Determine the [x, y] coordinate at the center of the cell enclosing the given text.  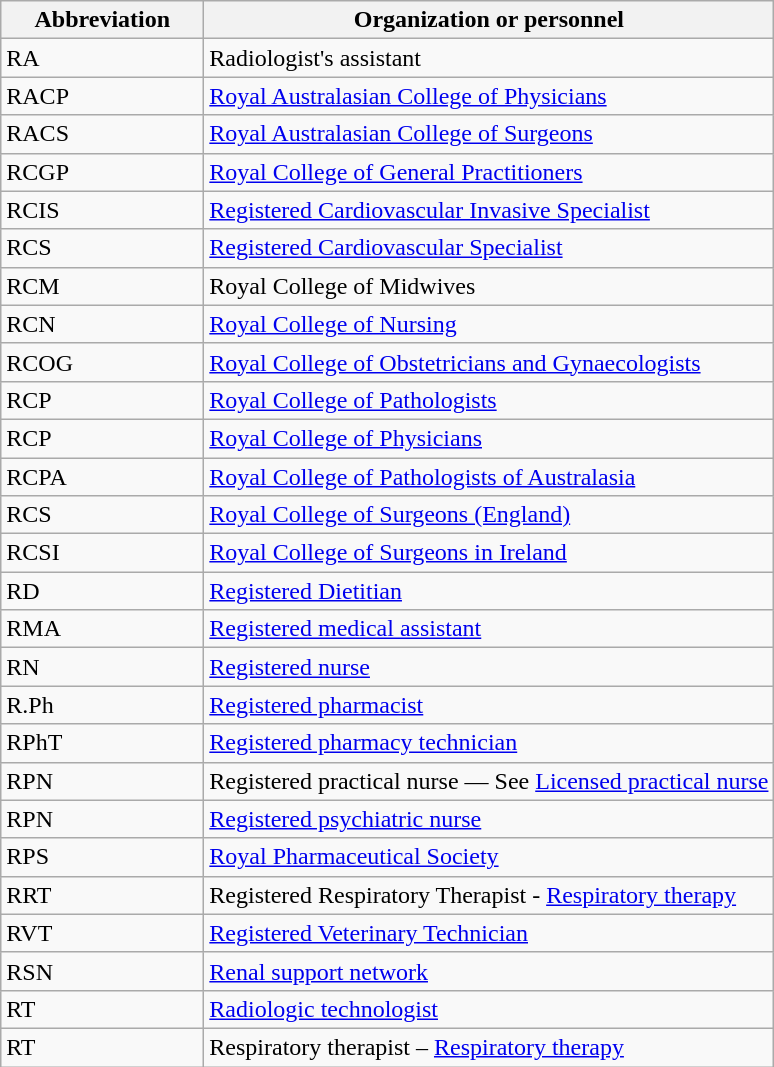
RMA [102, 629]
Royal College of Nursing [489, 324]
Royal Australasian College of Surgeons [489, 134]
RRT [102, 895]
Royal College of Midwives [489, 286]
Royal Pharmaceutical Society [489, 857]
RA [102, 58]
R.Ph [102, 705]
Registered practical nurse — See Licensed practical nurse [489, 781]
RCGP [102, 172]
Registered Respiratory Therapist - Respiratory therapy [489, 895]
Abbreviation [102, 20]
RACS [102, 134]
Renal support network [489, 971]
Registered medical assistant [489, 629]
RN [102, 667]
Registered pharmacy technician [489, 743]
RCOG [102, 362]
Registered Dietitian [489, 591]
RCM [102, 286]
Registered Veterinary Technician [489, 933]
RCSI [102, 553]
Registered Cardiovascular Specialist [489, 248]
Organization or personnel [489, 20]
Registered pharmacist [489, 705]
RCIS [102, 210]
Registered psychiatric nurse [489, 819]
RD [102, 591]
Royal College of Surgeons in Ireland [489, 553]
RSN [102, 971]
Royal College of Pathologists [489, 400]
RACP [102, 96]
Registered Cardiovascular Invasive Specialist [489, 210]
Royal College of Obstetricians and Gynaecologists [489, 362]
RVT [102, 933]
Radiologist's assistant [489, 58]
Registered nurse [489, 667]
RPS [102, 857]
Radiologic technologist [489, 1009]
Royal College of General Practitioners [489, 172]
Royal Australasian College of Physicians [489, 96]
Royal College of Pathologists of Australasia [489, 477]
RPhT [102, 743]
RCPA [102, 477]
RCN [102, 324]
Royal College of Physicians [489, 438]
Respiratory therapist – Respiratory therapy [489, 1047]
Royal College of Surgeons (England) [489, 515]
